Provide the (x, y) coordinate of the cell's center where the given text is located.  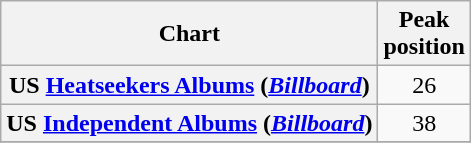
38 (424, 123)
US Independent Albums (Billboard) (190, 123)
26 (424, 85)
Chart (190, 34)
US Heatseekers Albums (Billboard) (190, 85)
Peakposition (424, 34)
